Return (X, Y) of the center of cell containing provided text 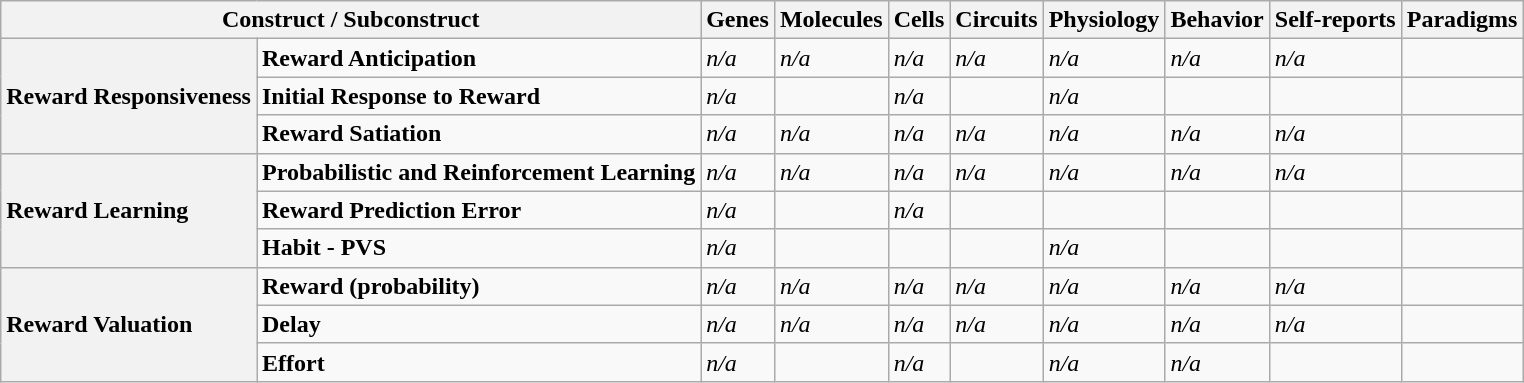
Reward Learning (129, 210)
Reward (probability) (478, 286)
Effort (478, 362)
Reward Anticipation (478, 58)
Reward Satiation (478, 134)
Delay (478, 324)
Probabilistic and Reinforcement Learning (478, 172)
Cells (919, 20)
Behavior (1217, 20)
Habit - PVS (478, 248)
Paradigms (1462, 20)
Physiology (1104, 20)
Reward Prediction Error (478, 210)
Self-reports (1335, 20)
Molecules (831, 20)
Initial Response to Reward (478, 96)
Reward Responsiveness (129, 96)
Reward Valuation (129, 324)
Construct / Subconstruct (351, 20)
Genes (738, 20)
Circuits (996, 20)
